Find where the given text appears and provide that cell's center as [X, Y] coordinate. 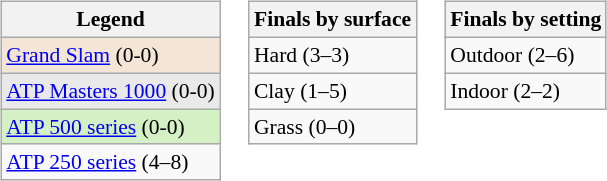
Grass (0–0) [332, 127]
Outdoor (2–6) [526, 55]
Finals by surface [332, 20]
ATP 250 series (4–8) [110, 162]
Clay (1–5) [332, 91]
Legend [110, 20]
Hard (3–3) [332, 55]
ATP 500 series (0-0) [110, 127]
Indoor (2–2) [526, 91]
Finals by setting [526, 20]
Grand Slam (0-0) [110, 55]
ATP Masters 1000 (0-0) [110, 91]
